Capture the cell that displays the provided text and extract its (X, Y) central coordinate. 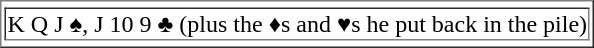
K Q J ♠, J 10 9 ♣ (plus the ♦s and ♥s he put back in the pile) (297, 24)
